Return the (X, Y) coordinate for the center point of the cell that contains the specified text.  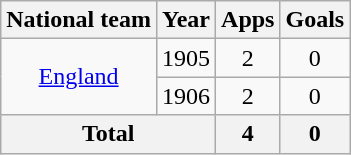
Year (186, 20)
4 (248, 134)
Apps (248, 20)
National team (79, 20)
Total (108, 134)
England (79, 77)
Goals (315, 20)
1905 (186, 58)
1906 (186, 96)
